Identify which cell holds the provided text, then report its (X, Y) central coordinate. 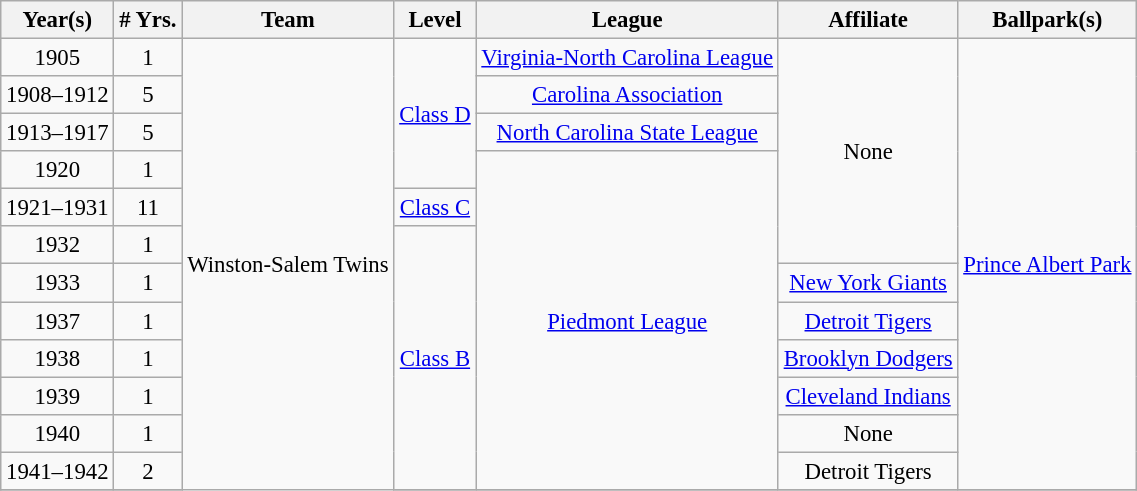
1932 (58, 245)
Carolina Association (627, 95)
Class B (435, 358)
Year(s) (58, 20)
Cleveland Indians (868, 396)
1905 (58, 58)
League (627, 20)
1921–1931 (58, 208)
1939 (58, 396)
1920 (58, 170)
1938 (58, 358)
1908–1912 (58, 95)
1940 (58, 433)
Prince Albert Park (1048, 264)
1941–1942 (58, 471)
2 (148, 471)
Virginia-North Carolina League (627, 58)
Level (435, 20)
1933 (58, 283)
1937 (58, 321)
11 (148, 208)
Piedmont League (627, 320)
Team (288, 20)
Class D (435, 114)
Ballpark(s) (1048, 20)
Brooklyn Dodgers (868, 358)
1913–1917 (58, 133)
New York Giants (868, 283)
Winston-Salem Twins (288, 264)
# Yrs. (148, 20)
North Carolina State League (627, 133)
Class C (435, 208)
Affiliate (868, 20)
